For the text-containing cell, return its midpoint in [x, y] coordinate format. 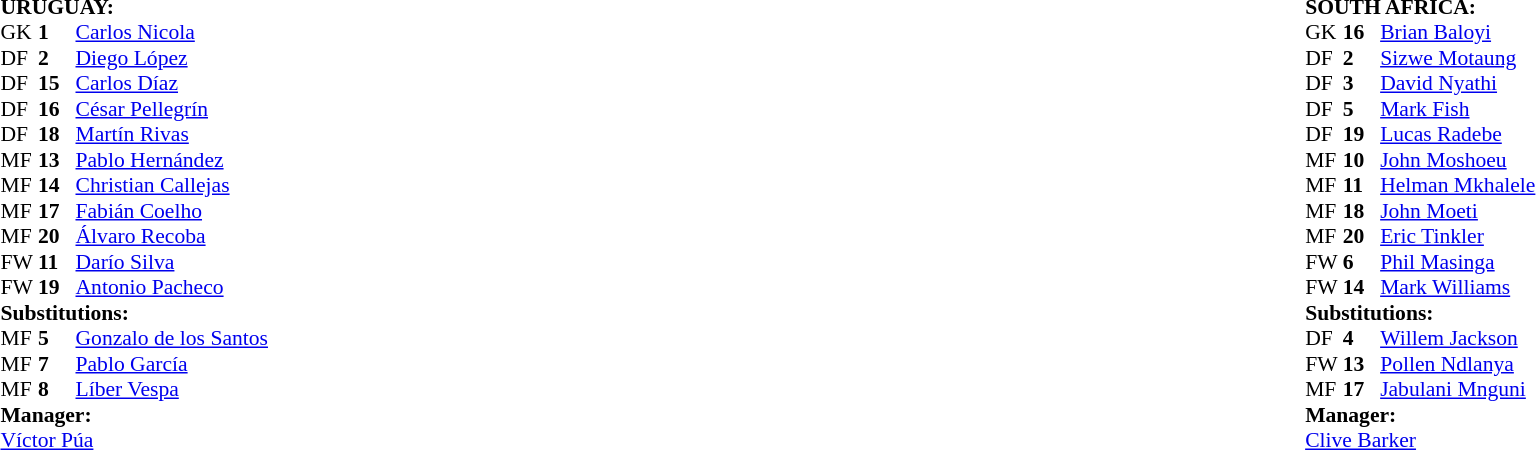
Jabulani Mnguni [1458, 389]
Álvaro Recoba [172, 237]
Martín Rivas [172, 135]
Carlos Nicola [172, 33]
4 [1362, 339]
David Nyathi [1458, 83]
Christian Callejas [172, 185]
3 [1362, 83]
John Moshoeu [1458, 160]
Willem Jackson [1458, 339]
Helman Mkhalele [1458, 185]
John Moeti [1458, 211]
Carlos Díaz [172, 83]
1 [57, 33]
Eric Tinkler [1458, 237]
6 [1362, 262]
Fabián Coelho [172, 211]
Mark Fish [1458, 109]
Lucas Radebe [1458, 135]
Mark Williams [1458, 287]
Darío Silva [172, 262]
Gonzalo de los Santos [172, 339]
César Pellegrín [172, 109]
10 [1362, 160]
Sizwe Motaung [1458, 58]
Pollen Ndlanya [1458, 364]
Antonio Pacheco [172, 287]
Brian Baloyi [1458, 33]
Pablo Hernández [172, 160]
Phil Masinga [1458, 262]
Líber Vespa [172, 389]
Diego López [172, 58]
8 [57, 389]
15 [57, 83]
7 [57, 364]
Pablo García [172, 364]
